Output the [X, Y] coordinate of the center of the cell containing the given text.  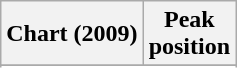
Peakposition [189, 34]
Chart (2009) [72, 34]
